From the cell containing the given text, extract its center point as (X, Y) coordinate. 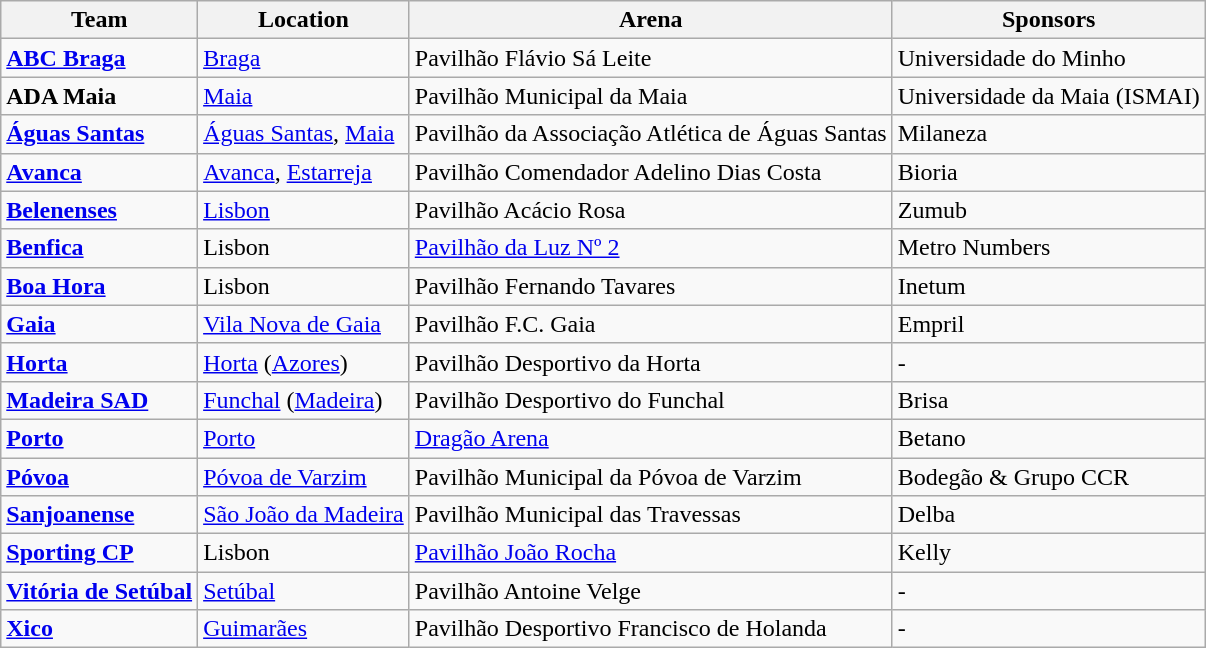
Pavilhão Municipal das Travessas (650, 515)
Dragão Arena (650, 438)
Zumub (1048, 210)
Póvoa de Varzim (304, 477)
Pavilhão da Luz Nº 2 (650, 248)
Póvoa (100, 477)
Pavilhão F.C. Gaia (650, 324)
Pavilhão João Rocha (650, 553)
Avanca (100, 172)
Benfica (100, 248)
Brisa (1048, 400)
Kelly (1048, 553)
São João da Madeira (304, 515)
Pavilhão Antoine Velge (650, 591)
Vitória de Setúbal (100, 591)
Metro Numbers (1048, 248)
Inetum (1048, 286)
ABC Braga (100, 58)
Pavilhão Acácio Rosa (650, 210)
Empril (1048, 324)
Xico (100, 629)
Pavilhão Desportivo do Funchal (650, 400)
Madeira SAD (100, 400)
Betano (1048, 438)
Bodegão & Grupo CCR (1048, 477)
Pavilhão Municipal da Póvoa de Varzim (650, 477)
Pavilhão Comendador Adelino Dias Costa (650, 172)
Universidade do Minho (1048, 58)
Pavilhão da Associação Atlética de Águas Santas (650, 134)
Pavilhão Fernando Tavares (650, 286)
Boa Hora (100, 286)
Guimarães (304, 629)
Bioria (1048, 172)
Horta (Azores) (304, 362)
Horta (100, 362)
Setúbal (304, 591)
Pavilhão Municipal da Maia (650, 96)
Sanjoanense (100, 515)
Arena (650, 20)
ADA Maia (100, 96)
Milaneza (1048, 134)
Gaia (100, 324)
Universidade da Maia (ISMAI) (1048, 96)
Braga (304, 58)
Sponsors (1048, 20)
Sporting CP (100, 553)
Pavilhão Desportivo da Horta (650, 362)
Belenenses (100, 210)
Águas Santas (100, 134)
Pavilhão Flávio Sá Leite (650, 58)
Avanca, Estarreja (304, 172)
Águas Santas, Maia (304, 134)
Location (304, 20)
Team (100, 20)
Funchal (Madeira) (304, 400)
Pavilhão Desportivo Francisco de Holanda (650, 629)
Maia (304, 96)
Vila Nova de Gaia (304, 324)
Delba (1048, 515)
